Return the (X, Y) coordinate for the center point of the cell that contains the specified text.  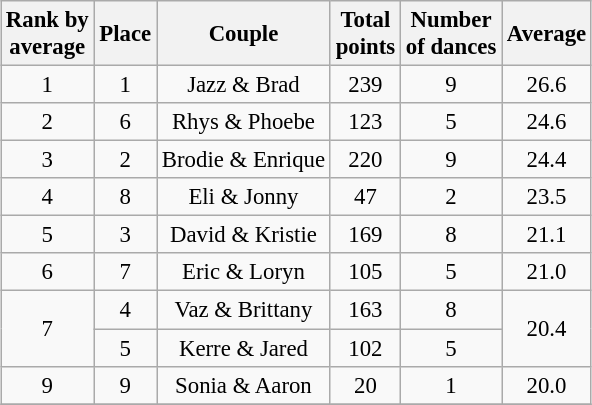
Eli & Jonny (244, 197)
23.5 (547, 197)
Average (547, 34)
20 (365, 385)
Rhys & Phoebe (244, 122)
Kerre & Jared (244, 347)
Numberof dances (450, 34)
Vaz & Brittany (244, 310)
Brodie & Enrique (244, 160)
Eric & Loryn (244, 272)
123 (365, 122)
163 (365, 310)
Rank byaverage (48, 34)
47 (365, 197)
Jazz & Brad (244, 84)
24.6 (547, 122)
26.6 (547, 84)
21.0 (547, 272)
239 (365, 84)
105 (365, 272)
169 (365, 235)
20.4 (547, 328)
Couple (244, 34)
220 (365, 160)
20.0 (547, 385)
Sonia & Aaron (244, 385)
21.1 (547, 235)
24.4 (547, 160)
David & Kristie (244, 235)
Place (125, 34)
Totalpoints (365, 34)
102 (365, 347)
